Provide the [X, Y] coordinate of the cell's center where the given text is located.  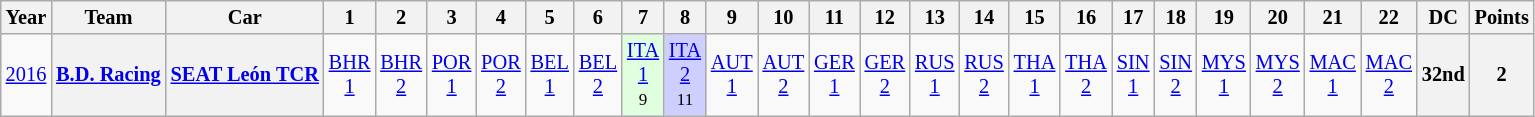
MAC2 [1389, 75]
DC [1444, 17]
ITA211 [685, 75]
2016 [26, 75]
12 [885, 17]
B.D. Racing [108, 75]
THA1 [1035, 75]
15 [1035, 17]
SEAT León TCR [245, 75]
19 [1224, 17]
13 [934, 17]
32nd [1444, 75]
14 [984, 17]
BEL2 [598, 75]
GER1 [834, 75]
8 [685, 17]
20 [1278, 17]
BHR2 [401, 75]
Year [26, 17]
AUT1 [732, 75]
Points [1502, 17]
17 [1134, 17]
SIN1 [1134, 75]
RUS2 [984, 75]
POR1 [452, 75]
22 [1389, 17]
MYS2 [1278, 75]
10 [784, 17]
4 [500, 17]
GER2 [885, 75]
7 [643, 17]
AUT2 [784, 75]
Car [245, 17]
5 [550, 17]
RUS1 [934, 75]
6 [598, 17]
THA2 [1086, 75]
1 [350, 17]
21 [1333, 17]
18 [1176, 17]
SIN2 [1176, 75]
MYS1 [1224, 75]
BEL1 [550, 75]
9 [732, 17]
3 [452, 17]
MAC1 [1333, 75]
11 [834, 17]
ITA19 [643, 75]
16 [1086, 17]
BHR1 [350, 75]
Team [108, 17]
POR2 [500, 75]
